Identify which cell holds the provided text, then report its (x, y) central coordinate. 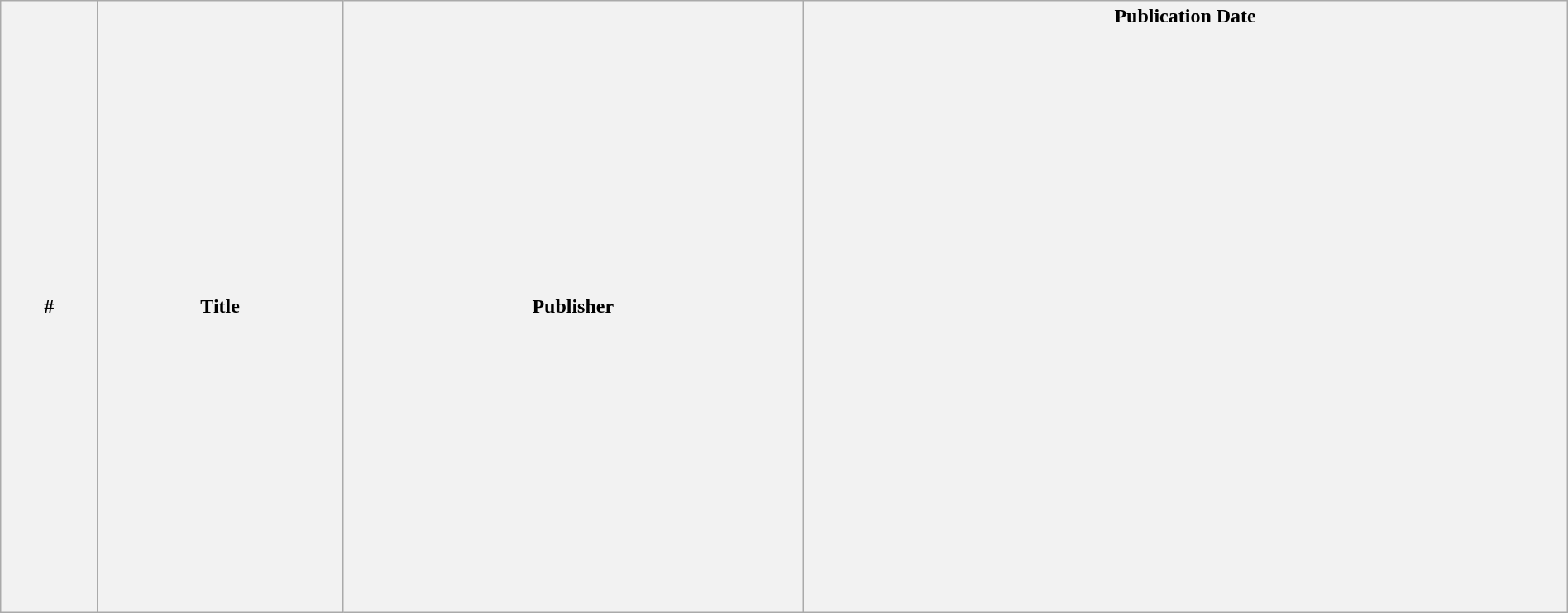
Title (220, 307)
Publisher (573, 307)
Publication Date (1185, 307)
# (50, 307)
